From the cell containing the given text, extract its center point as (X, Y) coordinate. 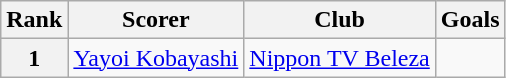
Nippon TV Beleza (340, 58)
Goals (470, 20)
Rank (34, 20)
Scorer (156, 20)
1 (34, 58)
Club (340, 20)
Yayoi Kobayashi (156, 58)
